Return the [X, Y] coordinate for the center point of the cell that contains the specified text.  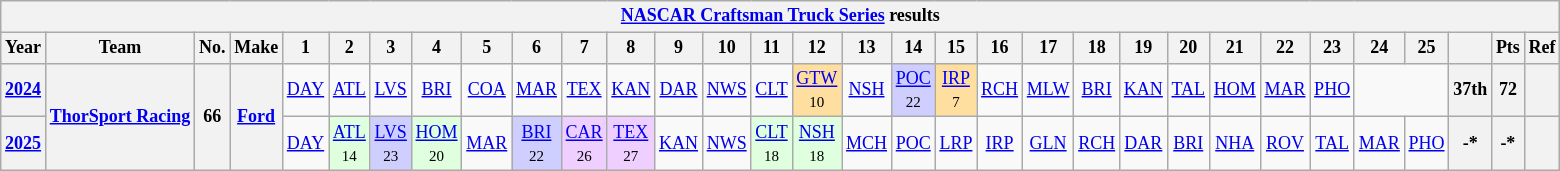
7 [584, 48]
2024 [24, 90]
NHA [1234, 144]
19 [1143, 48]
16 [1000, 48]
NASCAR Craftsman Truck Series results [780, 16]
CAR26 [584, 144]
LRP [956, 144]
12 [817, 48]
18 [1097, 48]
TEX [584, 90]
6 [537, 48]
POC22 [913, 90]
HOM20 [436, 144]
11 [772, 48]
LVS23 [390, 144]
17 [1048, 48]
24 [1379, 48]
COA [487, 90]
Ref [1542, 48]
25 [1426, 48]
GTW10 [817, 90]
POC [913, 144]
NSH [867, 90]
IRP7 [956, 90]
8 [631, 48]
No. [212, 48]
NSH18 [817, 144]
CLT [772, 90]
20 [1188, 48]
37th [1470, 90]
IRP [1000, 144]
4 [436, 48]
Pts [1508, 48]
CLT18 [772, 144]
HOM [1234, 90]
ATL [349, 90]
BRI22 [537, 144]
GLN [1048, 144]
14 [913, 48]
MCH [867, 144]
2 [349, 48]
ThorSport Racing [120, 116]
TEX27 [631, 144]
9 [679, 48]
Team [120, 48]
15 [956, 48]
66 [212, 116]
22 [1285, 48]
13 [867, 48]
72 [1508, 90]
Make [256, 48]
2025 [24, 144]
21 [1234, 48]
1 [305, 48]
ATL14 [349, 144]
MLW [1048, 90]
23 [1332, 48]
Ford [256, 116]
10 [726, 48]
Year [24, 48]
5 [487, 48]
3 [390, 48]
ROV [1285, 144]
LVS [390, 90]
